Output the (x, y) coordinate of the center of the cell containing the given text.  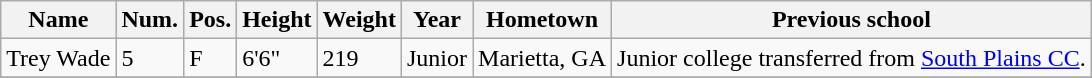
Trey Wade (58, 58)
Junior college transferred from South Plains CC. (852, 58)
Num. (150, 20)
6'6" (277, 58)
219 (359, 58)
Junior (436, 58)
Weight (359, 20)
Height (277, 20)
Previous school (852, 20)
F (210, 58)
Marietta, GA (542, 58)
Name (58, 20)
Year (436, 20)
Pos. (210, 20)
5 (150, 58)
Hometown (542, 20)
